Pinpoint the cell where the given text exists, returning its (x, y) midpoint coordinate. 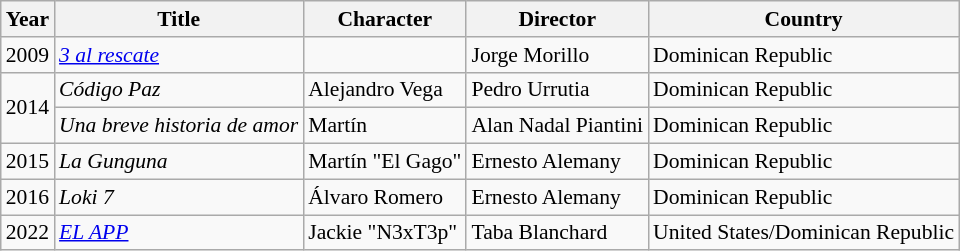
Character (384, 19)
Jorge Morillo (557, 55)
Álvaro Romero (384, 197)
3 al rescate (178, 55)
Martín (384, 126)
Director (557, 19)
Country (804, 19)
Pedro Urrutia (557, 90)
Alan Nadal Piantini (557, 126)
2015 (28, 162)
Taba Blanchard (557, 233)
2014 (28, 108)
2009 (28, 55)
EL APP (178, 233)
Una breve historia de amor (178, 126)
Loki 7 (178, 197)
United States/Dominican Republic (804, 233)
Código Paz (178, 90)
Title (178, 19)
2022 (28, 233)
Alejandro Vega (384, 90)
Martín "El Gago" (384, 162)
La Gunguna (178, 162)
Jackie "N3xT3p" (384, 233)
2016 (28, 197)
Year (28, 19)
